Pinpoint the cell where the given text exists, returning its (X, Y) midpoint coordinate. 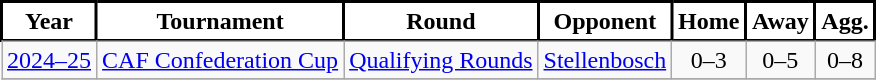
Home (709, 22)
Qualifying Rounds (441, 60)
Tournament (220, 22)
0–8 (845, 60)
Round (441, 22)
Away (780, 22)
Agg. (845, 22)
Year (50, 22)
0–5 (780, 60)
0–3 (709, 60)
2024–25 (50, 60)
Stellenbosch (605, 60)
Opponent (605, 22)
CAF Confederation Cup (220, 60)
